Capture the cell that displays the provided text and extract its [X, Y] central coordinate. 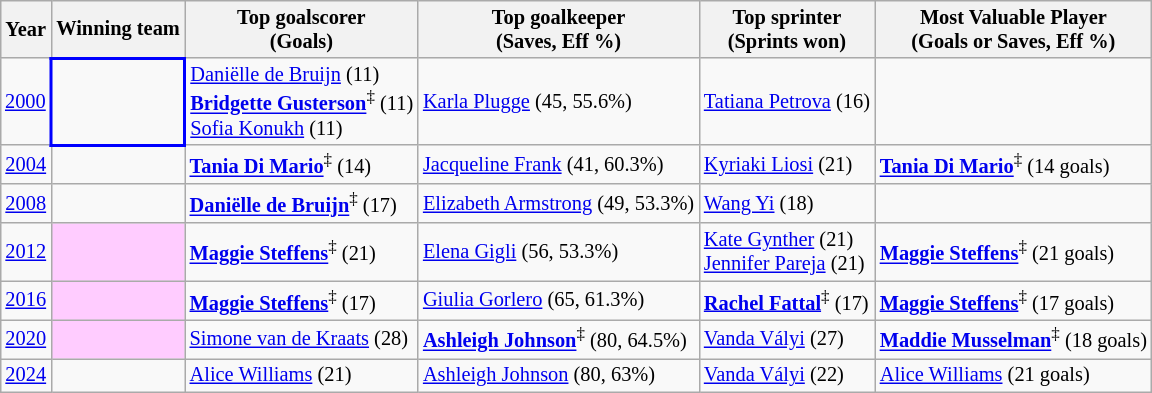
2008 [26, 204]
Maggie Steffens‡ (17) [302, 300]
Top sprinter(Sprints won) [787, 29]
Ashleigh Johnson (80, 63%) [558, 375]
Maddie Musselman‡ (18 goals) [1014, 338]
Winning team [118, 29]
Vanda Vályi (27) [787, 338]
Daniëlle de Bruijn (11) Bridgette Gusterson‡ (11) Sofia Konukh (11) [302, 102]
Maggie Steffens‡ (17 goals) [1014, 300]
Tania Di Mario‡ (14 goals) [1014, 164]
Top goalscorer(Goals) [302, 29]
Kyriaki Liosi (21) [787, 164]
2024 [26, 375]
Elizabeth Armstrong (49, 53.3%) [558, 204]
Giulia Gorlero (65, 61.3%) [558, 300]
Simone van de Kraats (28) [302, 338]
Alice Williams (21 goals) [1014, 375]
2000 [26, 102]
Tania Di Mario‡ (14) [302, 164]
Most Valuable Player(Goals or Saves, Eff %) [1014, 29]
Year [26, 29]
2016 [26, 300]
Tatiana Petrova (16) [787, 102]
Alice Williams (21) [302, 375]
Maggie Steffens‡ (21) [302, 252]
Vanda Vályi (22) [787, 375]
Daniëlle de Bruijn‡ (17) [302, 204]
Rachel Fattal‡ (17) [787, 300]
Wang Yi (18) [787, 204]
Kate Gynther (21) Jennifer Pareja (21) [787, 252]
2004 [26, 164]
Karla Plugge (45, 55.6%) [558, 102]
2020 [26, 338]
Elena Gigli (56, 53.3%) [558, 252]
Ashleigh Johnson‡ (80, 64.5%) [558, 338]
2012 [26, 252]
Maggie Steffens‡ (21 goals) [1014, 252]
Top goalkeeper(Saves, Eff %) [558, 29]
Jacqueline Frank (41, 60.3%) [558, 164]
